Detect which cell encompasses the target text, then output its (X, Y) center coordinate. 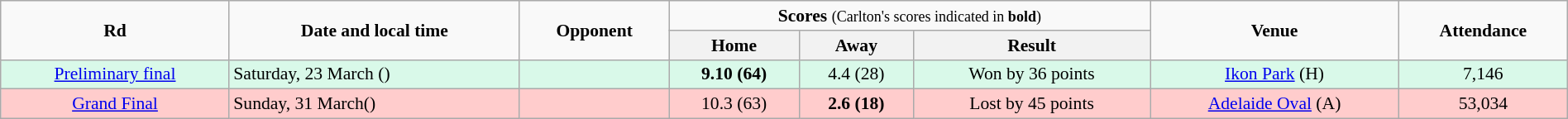
9.10 (64) (734, 74)
7,146 (1483, 74)
10.3 (63) (734, 104)
Away (856, 45)
2.6 (18) (856, 104)
Rd (116, 30)
Grand Final (116, 104)
Lost by 45 points (1031, 104)
4.4 (28) (856, 74)
Preliminary final (116, 74)
Venue (1275, 30)
Saturday, 23 March () (374, 74)
Sunday, 31 March() (374, 104)
Won by 36 points (1031, 74)
53,034 (1483, 104)
Result (1031, 45)
Date and local time (374, 30)
Attendance (1483, 30)
Home (734, 45)
Scores (Carlton's scores indicated in bold) (910, 16)
Ikon Park (H) (1275, 74)
Adelaide Oval (A) (1275, 104)
Opponent (594, 30)
